Search for the cell housing the specified text and yield its (X, Y) center coordinate. 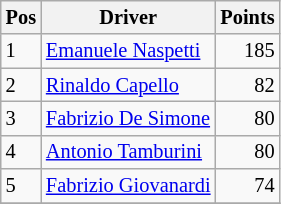
185 (247, 51)
Fabrizio De Simone (128, 118)
2 (21, 85)
Pos (21, 17)
3 (21, 118)
1 (21, 51)
5 (21, 186)
82 (247, 85)
Rinaldo Capello (128, 85)
Points (247, 17)
Driver (128, 17)
74 (247, 186)
4 (21, 152)
Fabrizio Giovanardi (128, 186)
Emanuele Naspetti (128, 51)
Antonio Tamburini (128, 152)
